For the text-containing cell, return its midpoint in [X, Y] coordinate format. 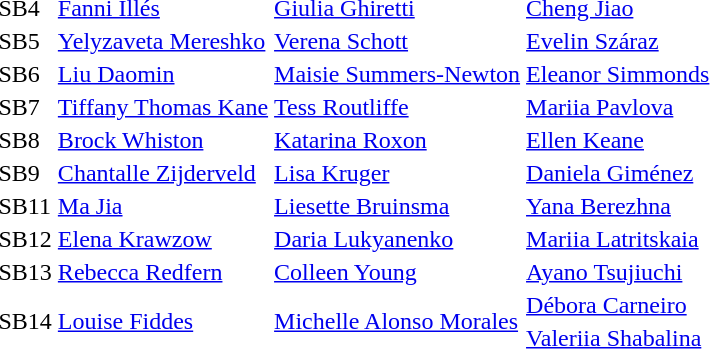
Maisie Summers-Newton [398, 74]
Tiffany Thomas Kane [162, 107]
Tess Routliffe [398, 107]
Chantalle Zijderveld [162, 173]
Yelyzaveta Mereshko [162, 41]
Daria Lukyanenko [398, 239]
Rebecca Redfern [162, 272]
Brock Whiston [162, 140]
Elena Krawzow [162, 239]
Katarina Roxon [398, 140]
Verena Schott [398, 41]
Liesette Bruinsma [398, 206]
Lisa Kruger [398, 173]
Ma Jia [162, 206]
Colleen Young [398, 272]
Liu Daomin [162, 74]
